Extract the [X, Y] coordinate from the center of the cell holding the provided text.  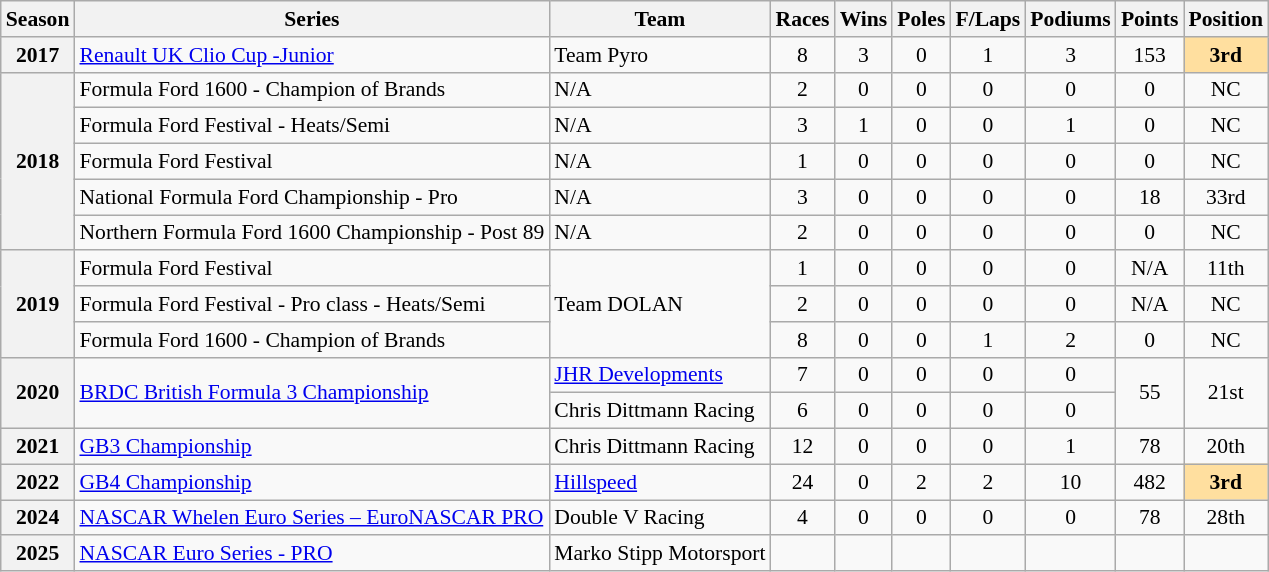
18 [1150, 197]
Formula Ford Festival - Pro class - Heats/Semi [312, 304]
2017 [38, 55]
21st [1226, 392]
Wins [864, 19]
Poles [921, 19]
National Formula Ford Championship - Pro [312, 197]
NASCAR Euro Series - PRO [312, 554]
Formula Ford Festival - Heats/Semi [312, 126]
2024 [38, 518]
Position [1226, 19]
2025 [38, 554]
11th [1226, 269]
2020 [38, 392]
Marko Stipp Motorsport [660, 554]
4 [802, 518]
GB3 Championship [312, 447]
7 [802, 375]
482 [1150, 482]
Team DOLAN [660, 304]
10 [1070, 482]
Team Pyro [660, 55]
6 [802, 411]
2021 [38, 447]
Renault UK Clio Cup -Junior [312, 55]
153 [1150, 55]
Season [38, 19]
NASCAR Whelen Euro Series – EuroNASCAR PRO [312, 518]
2019 [38, 304]
F/Laps [988, 19]
Northern Formula Ford 1600 Championship - Post 89 [312, 233]
JHR Developments [660, 375]
Series [312, 19]
2018 [38, 161]
GB4 Championship [312, 482]
Races [802, 19]
BRDC British Formula 3 Championship [312, 392]
Team [660, 19]
Podiums [1070, 19]
28th [1226, 518]
20th [1226, 447]
Hillspeed [660, 482]
12 [802, 447]
24 [802, 482]
2022 [38, 482]
Points [1150, 19]
55 [1150, 392]
33rd [1226, 197]
Double V Racing [660, 518]
